For the text-containing cell, return its midpoint in (x, y) coordinate format. 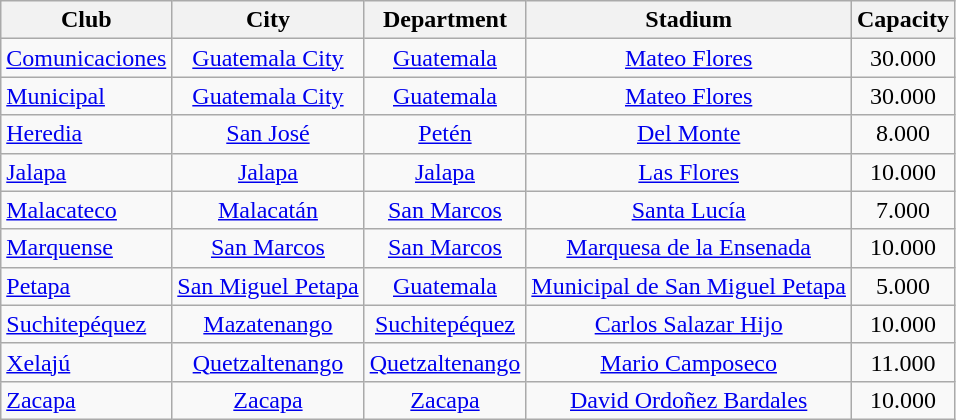
Marquesa de la Ensenada (689, 248)
5.000 (902, 286)
8.000 (902, 134)
Heredia (86, 134)
Santa Lucía (689, 210)
Stadium (689, 20)
Mario Camposeco (689, 362)
Xelajú (86, 362)
7.000 (902, 210)
Club (86, 20)
Malacatán (268, 210)
Mazatenango (268, 324)
Department (445, 20)
Del Monte (689, 134)
San José (268, 134)
Petén (445, 134)
11.000 (902, 362)
Petapa (86, 286)
Capacity (902, 20)
Marquense (86, 248)
Municipal (86, 96)
Carlos Salazar Hijo (689, 324)
Las Flores (689, 172)
David Ordoñez Bardales (689, 400)
Municipal de San Miguel Petapa (689, 286)
Comunicaciones (86, 58)
City (268, 20)
Malacateco (86, 210)
San Miguel Petapa (268, 286)
